Find where the given text appears and provide that cell's center as (x, y) coordinate. 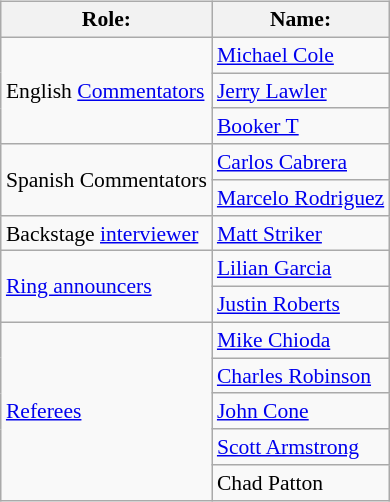
Lilian Garcia (300, 269)
Name: (300, 20)
English Commentators (106, 90)
Justin Roberts (300, 305)
Scott Armstrong (300, 447)
Chad Patton (300, 483)
Backstage interviewer (106, 233)
Marcelo Rodriguez (300, 198)
Booker T (300, 126)
Mike Chioda (300, 340)
Ring announcers (106, 286)
Spanish Commentators (106, 180)
Role: (106, 20)
Jerry Lawler (300, 91)
Matt Striker (300, 233)
Charles Robinson (300, 376)
Carlos Cabrera (300, 162)
Michael Cole (300, 55)
John Cone (300, 411)
Referees (106, 411)
